Determine the [X, Y] coordinate at the center of the cell enclosing the given text.  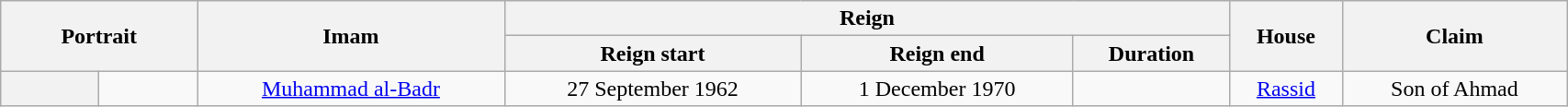
Duration [1151, 53]
Reign end [937, 53]
1 December 1970 [937, 89]
Rassid [1286, 89]
Muhammad al-Badr [351, 89]
Reign start [652, 53]
27 September 1962 [652, 89]
Son of Ahmad [1454, 89]
Imam [351, 36]
Reign [867, 18]
Portrait [99, 36]
Claim [1454, 36]
House [1286, 36]
